Capture the cell that displays the provided text and extract its (X, Y) central coordinate. 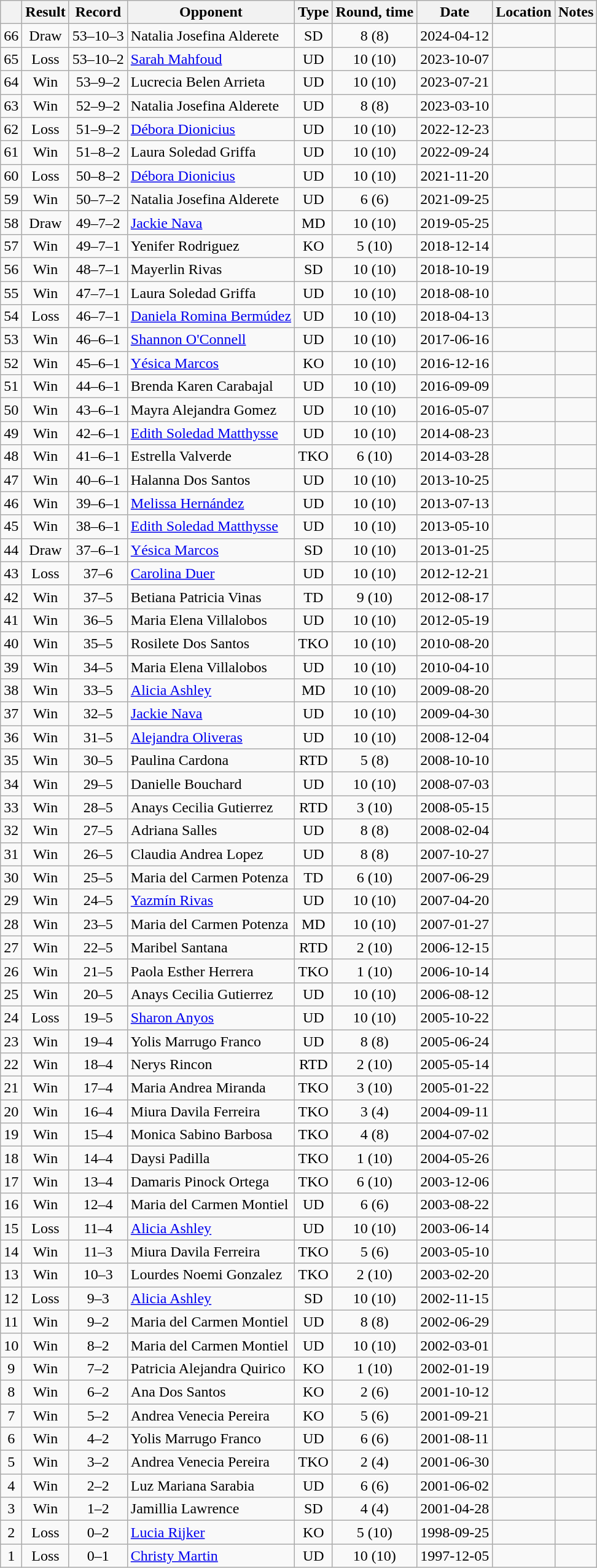
2004-07-02 (455, 1135)
12–4 (98, 1205)
2003-12-06 (455, 1182)
26–5 (98, 854)
48 (11, 457)
2001-06-02 (455, 1486)
Maria Andrea Miranda (211, 1088)
51 (11, 386)
16–4 (98, 1111)
39–6–1 (98, 503)
13 (11, 1275)
40–6–1 (98, 480)
11 (11, 1322)
47–7–1 (98, 293)
52 (11, 363)
45 (11, 527)
49–7–1 (98, 246)
15–4 (98, 1135)
50–7–2 (98, 199)
33–5 (98, 691)
2009-08-20 (455, 691)
29 (11, 901)
Yenifer Rodriguez (211, 246)
24–5 (98, 901)
2006-10-14 (455, 971)
32 (11, 831)
12 (11, 1298)
13–4 (98, 1182)
36–5 (98, 620)
Daysi Padilla (211, 1158)
66 (11, 36)
2 (6) (375, 1392)
Damaris Pinock Ortega (211, 1182)
7–2 (98, 1368)
33 (11, 807)
Location (524, 12)
37 (11, 714)
27 (11, 947)
23 (11, 1041)
2002-01-19 (455, 1368)
Maribel Santana (211, 947)
52–9–2 (98, 106)
2007-06-29 (455, 877)
53–10–2 (98, 59)
2 (4) (375, 1462)
2003-06-14 (455, 1228)
4 (8) (375, 1135)
2024-04-12 (455, 36)
30 (11, 877)
2018-10-19 (455, 269)
32–5 (98, 714)
19–5 (98, 1017)
Claudia Andrea Lopez (211, 854)
37–6 (98, 573)
2007-01-27 (455, 924)
49–7–2 (98, 222)
2016-12-16 (455, 363)
Betiana Patricia Vinas (211, 597)
10 (11, 1345)
37–5 (98, 597)
2022-09-24 (455, 152)
4 (4) (375, 1509)
2018-08-10 (455, 293)
40 (11, 643)
18–4 (98, 1065)
8 (11, 1392)
17 (11, 1182)
21 (11, 1088)
2004-05-26 (455, 1158)
18 (11, 1158)
Paola Esther Herrera (211, 971)
35 (11, 761)
Monica Sabino Barbosa (211, 1135)
Carolina Duer (211, 573)
2007-04-20 (455, 901)
2009-04-30 (455, 714)
2008-02-04 (455, 831)
38–6–1 (98, 527)
5 (11, 1462)
31 (11, 854)
4–2 (98, 1439)
2013-10-25 (455, 480)
57 (11, 246)
2008-07-03 (455, 784)
2001-09-21 (455, 1415)
63 (11, 106)
22 (11, 1065)
19 (11, 1135)
9 (10) (375, 597)
59 (11, 199)
Opponent (211, 12)
2013-01-25 (455, 550)
34 (11, 784)
65 (11, 59)
9–3 (98, 1298)
0–1 (98, 1556)
9 (11, 1368)
Adriana Salles (211, 831)
Yazmín Rivas (211, 901)
46–6–1 (98, 340)
2003-02-20 (455, 1275)
2019-05-25 (455, 222)
43–6–1 (98, 410)
50 (11, 410)
Mayerlin Rivas (211, 269)
2 (11, 1532)
37–6–1 (98, 550)
Luz Mariana Sarabia (211, 1486)
2003-08-22 (455, 1205)
Result (45, 12)
2010-08-20 (455, 643)
Type (313, 12)
1–2 (98, 1509)
56 (11, 269)
Record (98, 12)
Alejandra Oliveras (211, 737)
2013-07-13 (455, 503)
1998-09-25 (455, 1532)
Jamillia Lawrence (211, 1509)
36 (11, 737)
42 (11, 597)
1997-12-05 (455, 1556)
2014-03-28 (455, 457)
22–5 (98, 947)
2008-10-10 (455, 761)
25–5 (98, 877)
14 (11, 1252)
2016-05-07 (455, 410)
7 (11, 1415)
2005-06-24 (455, 1041)
2004-09-11 (455, 1111)
Halanna Dos Santos (211, 480)
23–5 (98, 924)
53 (11, 340)
2010-04-10 (455, 667)
14–4 (98, 1158)
2008-12-04 (455, 737)
2003-05-10 (455, 1252)
2012-12-21 (455, 573)
27–5 (98, 831)
35–5 (98, 643)
Mayra Alejandra Gomez (211, 410)
2022-12-23 (455, 129)
28–5 (98, 807)
2008-05-15 (455, 807)
60 (11, 176)
48–7–1 (98, 269)
11–4 (98, 1228)
2023-07-21 (455, 82)
8–2 (98, 1345)
9–2 (98, 1322)
Nerys Rincon (211, 1065)
46 (11, 503)
2013-05-10 (455, 527)
Shannon O'Connell (211, 340)
5 (8) (375, 761)
1 (11, 1556)
2001-08-11 (455, 1439)
Brenda Karen Carabajal (211, 386)
2005-10-22 (455, 1017)
6–2 (98, 1392)
Round, time (375, 12)
17–4 (98, 1088)
2006-08-12 (455, 994)
Danielle Bouchard (211, 784)
5–2 (98, 1415)
20–5 (98, 994)
2021-11-20 (455, 176)
44–6–1 (98, 386)
29–5 (98, 784)
28 (11, 924)
53–9–2 (98, 82)
45–6–1 (98, 363)
2007-10-27 (455, 854)
Daniela Romina Bermúdez (211, 316)
51–9–2 (98, 129)
2017-06-16 (455, 340)
6 (11, 1439)
49 (11, 433)
Rosilete Dos Santos (211, 643)
Estrella Valverde (211, 457)
Sharon Anyos (211, 1017)
2012-05-19 (455, 620)
41–6–1 (98, 457)
Lourdes Noemi Gonzalez (211, 1275)
24 (11, 1017)
54 (11, 316)
2–2 (98, 1486)
47 (11, 480)
2023-10-07 (455, 59)
51–8–2 (98, 152)
Date (455, 12)
43 (11, 573)
2016-09-09 (455, 386)
3–2 (98, 1462)
16 (11, 1205)
Ana Dos Santos (211, 1392)
2001-06-30 (455, 1462)
41 (11, 620)
Christy Martin (211, 1556)
2001-04-28 (455, 1509)
25 (11, 994)
2002-11-15 (455, 1298)
2012-08-17 (455, 597)
2018-12-14 (455, 246)
39 (11, 667)
64 (11, 82)
3 (11, 1509)
10–3 (98, 1275)
3 (4) (375, 1111)
Melissa Hernández (211, 503)
50–8–2 (98, 176)
11–3 (98, 1252)
2005-01-22 (455, 1088)
62 (11, 129)
2023-03-10 (455, 106)
2006-12-15 (455, 947)
53–10–3 (98, 36)
58 (11, 222)
Paulina Cardona (211, 761)
Lucrecia Belen Arrieta (211, 82)
4 (11, 1486)
Sarah Mahfoud (211, 59)
30–5 (98, 761)
46–7–1 (98, 316)
2001-10-12 (455, 1392)
34–5 (98, 667)
2014-08-23 (455, 433)
26 (11, 971)
15 (11, 1228)
38 (11, 691)
2005-05-14 (455, 1065)
44 (11, 550)
21–5 (98, 971)
Notes (576, 12)
2002-03-01 (455, 1345)
2021-09-25 (455, 199)
2002-06-29 (455, 1322)
2018-04-13 (455, 316)
31–5 (98, 737)
55 (11, 293)
19–4 (98, 1041)
Patricia Alejandra Quirico (211, 1368)
42–6–1 (98, 433)
0–2 (98, 1532)
20 (11, 1111)
Lucia Rijker (211, 1532)
61 (11, 152)
